Output the [X, Y] coordinate of the center of the cell containing the given text.  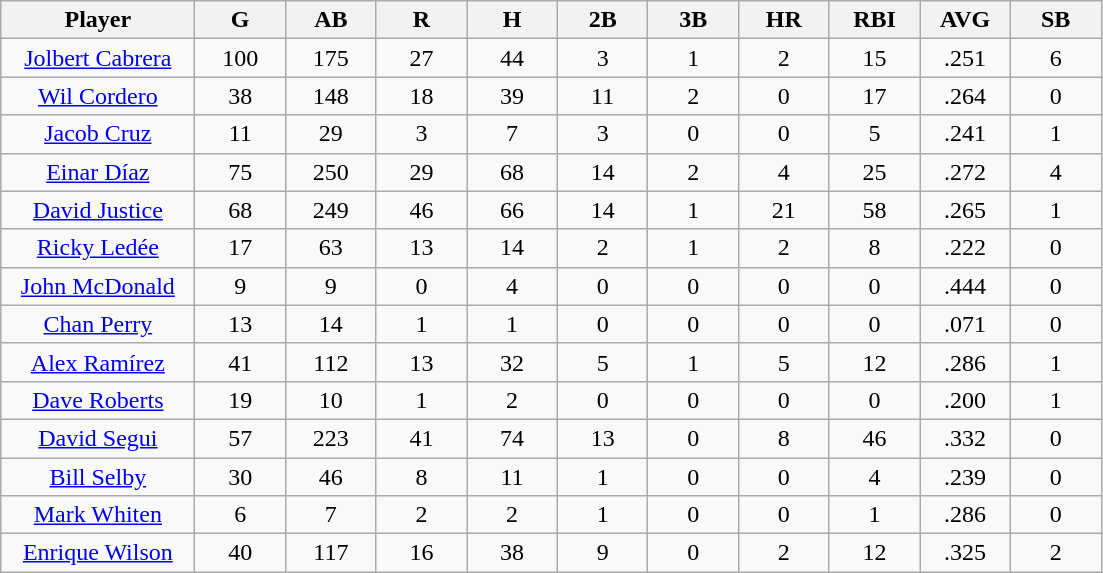
175 [332, 58]
.222 [966, 248]
Wil Cordero [98, 96]
44 [512, 58]
3B [694, 20]
RBI [874, 20]
Chan Perry [98, 324]
.332 [966, 438]
.444 [966, 286]
25 [874, 172]
18 [422, 96]
R [422, 20]
.325 [966, 553]
Player [98, 20]
10 [332, 400]
.265 [966, 210]
21 [784, 210]
.071 [966, 324]
David Justice [98, 210]
.251 [966, 58]
117 [332, 553]
.239 [966, 477]
HR [784, 20]
249 [332, 210]
250 [332, 172]
AVG [966, 20]
David Segui [98, 438]
Jacob Cruz [98, 134]
57 [240, 438]
40 [240, 553]
100 [240, 58]
19 [240, 400]
223 [332, 438]
SB [1056, 20]
58 [874, 210]
27 [422, 58]
30 [240, 477]
.200 [966, 400]
Bill Selby [98, 477]
.272 [966, 172]
AB [332, 20]
Alex Ramírez [98, 362]
Dave Roberts [98, 400]
16 [422, 553]
Ricky Ledée [98, 248]
39 [512, 96]
Mark Whiten [98, 515]
.264 [966, 96]
2B [602, 20]
75 [240, 172]
Enrique Wilson [98, 553]
112 [332, 362]
74 [512, 438]
Einar Díaz [98, 172]
148 [332, 96]
G [240, 20]
.241 [966, 134]
32 [512, 362]
15 [874, 58]
Jolbert Cabrera [98, 58]
66 [512, 210]
John McDonald [98, 286]
63 [332, 248]
H [512, 20]
